Identify which cell holds the provided text, then report its [X, Y] central coordinate. 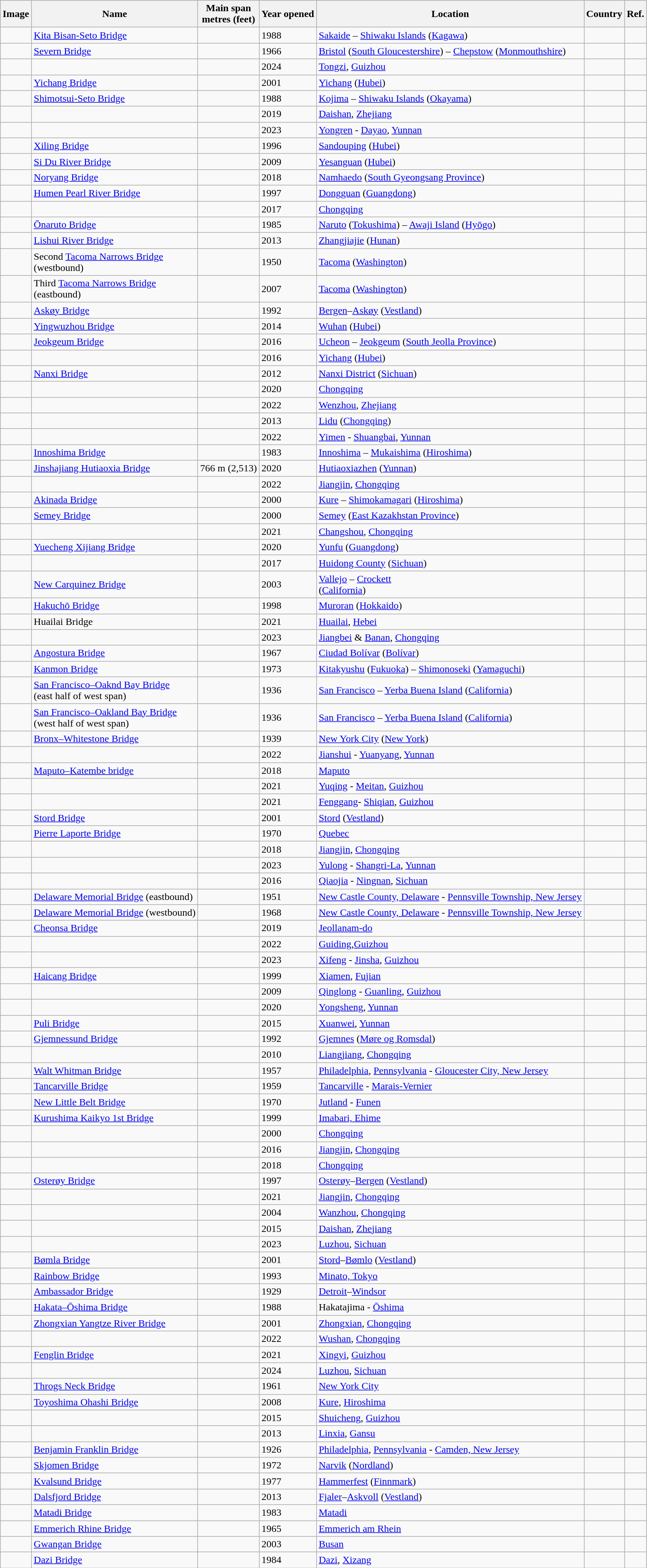
Guiding,Guizhou [450, 944]
Bergen–Askøy (Vestland) [450, 310]
Lidu (Chongqing) [450, 421]
Tancarville Bridge [115, 1086]
Hakata–Ōshima Bridge [115, 1307]
Lishui River Bridge [115, 241]
1929 [288, 1292]
2004 [288, 1212]
1959 [288, 1086]
1966 [288, 51]
New Carquinez Bridge [115, 584]
Wushan, Chongqing [450, 1339]
Angostura Bridge [115, 653]
Benjamin Franklin Bridge [115, 1449]
Ambassador Bridge [115, 1292]
Zhongxian Yangtze River Bridge [115, 1323]
Country [604, 14]
Yingwuzhou Bridge [115, 326]
Sakaide – Shiwaku Islands (Kagawa) [450, 35]
Busan [450, 1544]
Changshou, Chongqing [450, 532]
Haicang Bridge [115, 975]
Yongren - Dayao, Yunnan [450, 130]
San Francisco–Oaknd Bay Bridge(east half of west span) [115, 690]
Fjaler–Askvoll (Vestland) [450, 1497]
Innoshima Bridge [115, 452]
Shimotsui-Seto Bridge [115, 98]
Bristol (South Gloucestershire) – Chepstow (Monmouthshire) [450, 51]
Akinada Bridge [115, 500]
Maputo [450, 771]
Fenggang- Shiqian, Guizhou [450, 802]
Jutland - Funen [450, 1102]
Bømla Bridge [115, 1260]
Delaware Memorial Bridge (eastbound) [115, 897]
1985 [288, 225]
Xuanwei, Yunnan [450, 1023]
Year opened [288, 14]
Kurushima Kaikyo 1st Bridge [115, 1118]
Cheonsa Bridge [115, 928]
Sandouping (Hubei) [450, 146]
Matadi [450, 1512]
Emmerich am Rhein [450, 1528]
1996 [288, 146]
Kure – Shimokamagari (Hiroshima) [450, 500]
Liangjiang, Chongqing [450, 1055]
Wenzhou, Zhejiang [450, 405]
Zhongxian, Chongqing [450, 1323]
Yulong - Shangri-La, Yunnan [450, 865]
Maputo–Katembe bridge [115, 771]
Delaware Memorial Bridge (westbound) [115, 912]
Semey (East Kazakhstan Province) [450, 516]
Yunfu (Guangdong) [450, 547]
2007 [288, 289]
1957 [288, 1071]
Osterøy Bridge [115, 1181]
Rainbow Bridge [115, 1276]
1977 [288, 1481]
Gwangan Bridge [115, 1544]
Jinshajiang Hutiaoxia Bridge [115, 468]
Detroit–Windsor [450, 1292]
Location [450, 14]
Xiamen, Fujian [450, 975]
Gjemnessund Bridge [115, 1039]
Narvik (Nordland) [450, 1465]
San Francisco–Oakland Bay Bridge(west half of west span) [115, 717]
Ciudad Bolívar (Bolívar) [450, 653]
1951 [288, 897]
Qinglong - Guanling, Guizhou [450, 991]
1998 [288, 606]
Kvalsund Bridge [115, 1481]
Second Tacoma Narrows Bridge(westbound) [115, 262]
Ōnaruto Bridge [115, 225]
Hakatajima - Ōshima [450, 1307]
Muroran (Hokkaido) [450, 606]
Linxia, Gansu [450, 1434]
Xingyi, Guizhou [450, 1355]
Tancarville - Marais-Vernier [450, 1086]
Hutiaoxiazhen (Yunnan) [450, 468]
Dazi Bridge [115, 1560]
Dalsfjord Bridge [115, 1497]
Main spanmetres (feet) [229, 14]
2008 [288, 1402]
Wanzhou, Chongqing [450, 1212]
1961 [288, 1386]
Walt Whitman Bridge [115, 1071]
Shuicheng, Guizhou [450, 1418]
Namhaedo (South Gyeongsang Province) [450, 177]
Dazi, Xizang [450, 1560]
Yuqing - Meitan, Guizhou [450, 786]
Stord (Vestland) [450, 818]
Pierre Laporte Bridge [115, 834]
Humen Pearl River Bridge [115, 193]
1984 [288, 1560]
Puli Bridge [115, 1023]
Minato, Tokyo [450, 1276]
Huailai, Hebei [450, 622]
1939 [288, 739]
Xiling Bridge [115, 146]
Ref. [636, 14]
2010 [288, 1055]
Severn Bridge [115, 51]
Yimen - Shuangbai, Yunnan [450, 437]
Wuhan (Hubei) [450, 326]
Askøy Bridge [115, 310]
Throgs Neck Bridge [115, 1386]
Philadelphia, Pennsylvania - Camden, New Jersey [450, 1449]
1972 [288, 1465]
Yuecheng Xijiang Bridge [115, 547]
Huailai Bridge [115, 622]
Name [115, 14]
Jeokgeum Bridge [115, 342]
1968 [288, 912]
1993 [288, 1276]
New York City [450, 1386]
Semey Bridge [115, 516]
1950 [288, 262]
Emmerich Rhine Bridge [115, 1528]
Ucheon – Jeokgeum (South Jeolla Province) [450, 342]
Yesanguan (Hubei) [450, 161]
Imabari, Ehime [450, 1118]
Philadelphia, Pennsylvania - Gloucester City, New Jersey [450, 1071]
Yichang Bridge [115, 83]
Quebec [450, 834]
Gjemnes (Møre og Romsdal) [450, 1039]
New Little Belt Bridge [115, 1102]
Image [16, 14]
1926 [288, 1449]
Kita Bisan-Seto Bridge [115, 35]
Stord Bridge [115, 818]
New York City (New York) [450, 739]
2012 [288, 373]
2014 [288, 326]
Vallejo – Crockett(California) [450, 584]
Yongsheng, Yunnan [450, 1007]
1967 [288, 653]
Matadi Bridge [115, 1512]
Qiaojia - Ningnan, Sichuan [450, 881]
Kitakyushu (Fukuoka) – Shimonoseki (Yamaguchi) [450, 669]
Jeollanam-do [450, 928]
1973 [288, 669]
Naruto (Tokushima) – Awaji Island (Hyōgo) [450, 225]
Innoshima – Mukaishima (Hiroshima) [450, 452]
Jiangbei & Banan, Chongqing [450, 637]
Kojima – Shiwaku Islands (Okayama) [450, 98]
Zhangjiajie (Hunan) [450, 241]
Hakuchō Bridge [115, 606]
Toyoshima Ohashi Bridge [115, 1402]
Noryang Bridge [115, 177]
Kure, Hiroshima [450, 1402]
Huidong County (Sichuan) [450, 563]
766 m (2,513) [229, 468]
Bronx–Whitestone Bridge [115, 739]
Nanxi District (Sichuan) [450, 373]
Fenglin Bridge [115, 1355]
Jianshui - Yuanyang, Yunnan [450, 754]
Stord–Bømlo (Vestland) [450, 1260]
Dongguan (Guangdong) [450, 193]
Nanxi Bridge [115, 373]
Third Tacoma Narrows Bridge(eastbound) [115, 289]
Osterøy–Bergen (Vestland) [450, 1181]
Tongzi, Guizhou [450, 67]
Xifeng - Jinsha, Guizhou [450, 960]
Hammerfest (Finnmark) [450, 1481]
1965 [288, 1528]
Kanmon Bridge [115, 669]
Skjomen Bridge [115, 1465]
Si Du River Bridge [115, 161]
